Output the (X, Y) coordinate of the center of the cell containing the given text.  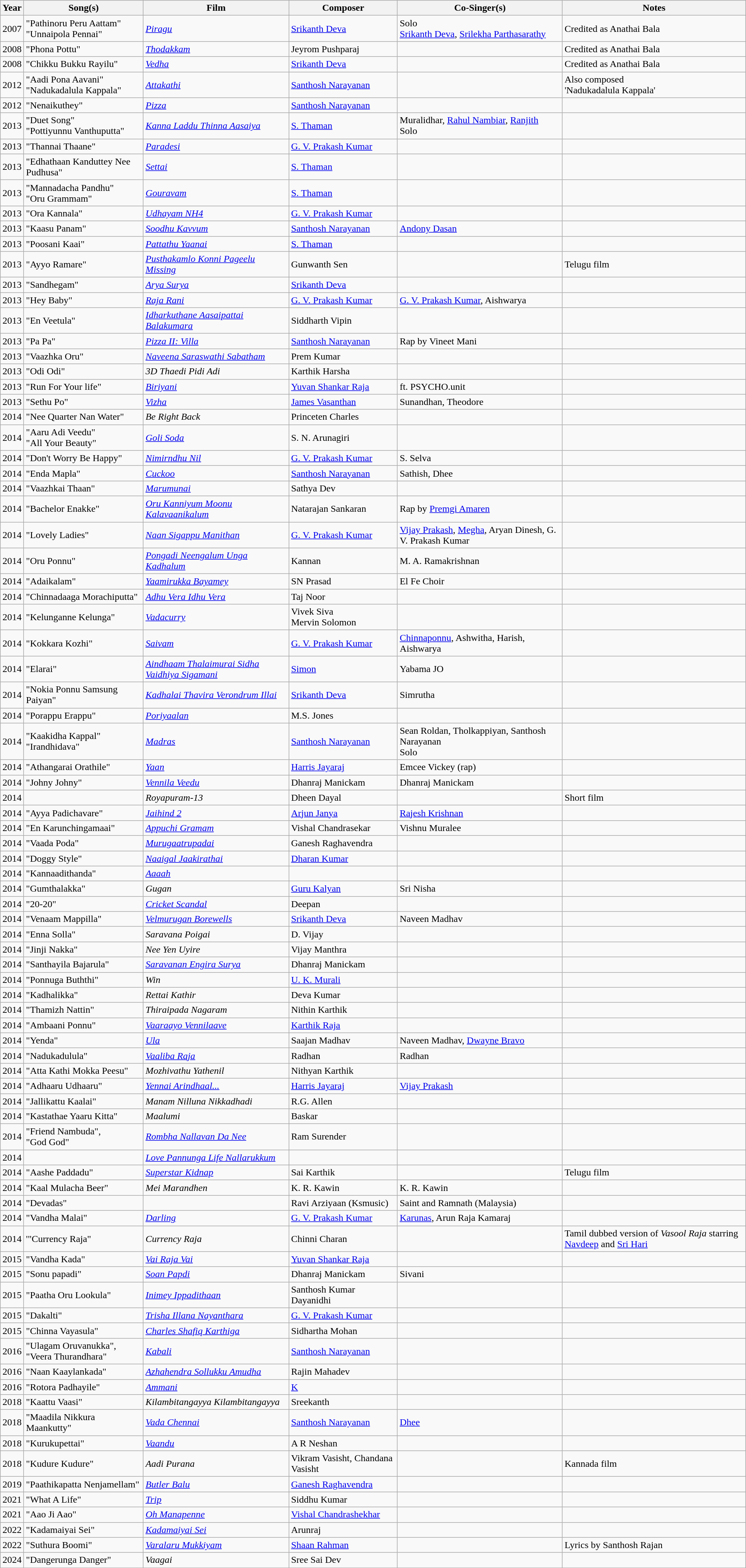
Vijay Prakash (480, 1086)
"Nokia Ponnu Samsung Paiyan" (84, 695)
Gugan (216, 889)
Sathish, Dhee (480, 473)
"Pathinoru Peru Aattam" "Unnaipola Pennai" (84, 29)
"Sethu Po" (84, 402)
Short film (654, 798)
Karthik Raja (344, 1025)
Sai Karthik (344, 1173)
Prem Kumar (344, 356)
Sreekanth (344, 1402)
Oh Manapenne (216, 1515)
Vikram Vasisht, Chandana Vasisht (344, 1464)
Saivam (216, 643)
"Nadukadulula" (84, 1055)
Simrutha (480, 695)
Vaaraayo Vennilaave (216, 1025)
M.S. Jones (344, 715)
Dhee (480, 1423)
Song(s) (84, 8)
Butler Balu (216, 1484)
"Vandha Malai" (84, 1218)
"Dakalti" (84, 1315)
Composer (344, 8)
Appuchi Gramam (216, 828)
Maalumi (216, 1116)
Saravana Poigai (216, 934)
Ravi Arziyaan (Ksmusic) (344, 1203)
"Lovely Ladies" (84, 535)
U. K. Murali (344, 980)
Rajin Mahadev (344, 1372)
"Paatha Oru Lookula" (84, 1295)
"Suthura Boomi" (84, 1545)
Nimirndhu Nil (216, 458)
S. Selva (480, 458)
Win (216, 980)
Vishnu Muralee (480, 828)
"Ayyo Ramare" (84, 265)
Deepan (344, 904)
"Ora Kannala" (84, 213)
Film (216, 8)
Vizha (216, 402)
"Atta Kathi Mokka Peesu" (84, 1071)
Udhayam NH4 (216, 213)
"Kokkara Kozhi" (84, 643)
"Adhaaru Udhaaru" (84, 1086)
Yaamirukka Bayamey (216, 582)
Varalaru Mukkiyam (216, 1545)
Gunwanth Sen (344, 265)
"Friend Nambuda","God God" (84, 1137)
Rombha Nallavan Da Nee (216, 1137)
"Doggy Style" (84, 858)
Cricket Scandal (216, 904)
Sri Nisha (480, 889)
James Vasanthan (344, 402)
Darling (216, 1218)
"Aaru Adi Veedu" "All Your Beauty" (84, 438)
Paradesi (216, 146)
"Adaikalam" (84, 582)
Rajesh Krishnan (480, 813)
Kabali (216, 1351)
Santhosh Kumar Dayanidhi (344, 1295)
"Aadi Pona Aavani" "Nadukadalula Kappala" (84, 84)
"Porappu Erappu" (84, 715)
"Kurukupettai" (84, 1443)
Vishal Chandrasekar (344, 828)
Gouravam (216, 193)
"Johny Johny" (84, 782)
"Vaada Poda" (84, 843)
Madras (216, 741)
Nithyan Karthik (344, 1071)
Sunandhan, Theodore (480, 402)
Adhu Vera Idhu Vera (216, 597)
Love Pannunga Life Nallarukkum (216, 1157)
SN Prasad (344, 582)
K (344, 1387)
Vaaliba Raja (216, 1055)
"Yenda" (84, 1040)
Kanna Laddu Thinna Aasaiya (216, 126)
M. A. Ramakrishnan (480, 561)
"Poosani Kaai" (84, 244)
Ula (216, 1040)
"Don't Worry Be Happy" (84, 458)
"Chikku Bukku Rayilu" (84, 64)
"Athangarai Orathile" (84, 767)
"Gumthalakka" (84, 889)
Natarajan Sankaran (344, 509)
Rap by Vineet Mani (480, 341)
"Kannaadithanda" (84, 874)
Sidhartha Mohan (344, 1330)
Pongadi Neengalum Unga Kadhalum (216, 561)
Kannan (344, 561)
Kadamaiyai Sei (216, 1530)
"Kadamaiyai Sei" (84, 1530)
Arunraj (344, 1530)
Naveen Madhav (480, 919)
Chinni Charan (344, 1239)
"Mannadacha Pandhu" "Oru Grammam" (84, 193)
Soodhu Kavvum (216, 228)
"Kaasu Panam" (84, 228)
Ram Surender (344, 1137)
Kilambitangayya Kilambitangayya (216, 1402)
"Dangerunga Danger" (84, 1560)
"Maadila Nikkura Maankutty" (84, 1423)
"Kudure Kudure" (84, 1464)
"En Karunchingamaai" (84, 828)
"Thamizh Nattin" (84, 1010)
ft. PSYCHO.unit (480, 387)
"Santhayila Bajarula" (84, 965)
Saint and Ramnath (Malaysia) (480, 1203)
Vada Chennai (216, 1423)
Mozhivathu Yathenil (216, 1071)
S. N. Arunagiri (344, 438)
Yabama JO (480, 669)
Superstar Kidnap (216, 1173)
"Ambaani Ponnu" (84, 1025)
Vaagai (216, 1560)
Poriyaalan (216, 715)
Vaandu (216, 1443)
"Enna Solla" (84, 934)
Vai Raja Vai (216, 1259)
Naveen Madhav, Dwayne Bravo (480, 1040)
Also composed 'Nadukadalula Kappala' (654, 84)
Simon (344, 669)
"Nenaikuthey" (84, 105)
Sree Sai Dev (344, 1560)
Naan Sigappu Manithan (216, 535)
Pattathu Yaanai (216, 244)
"Kastathae Yaaru Kitta" (84, 1116)
"En Veetula" (84, 320)
Tamil dubbed version of Vasool Raja starring Navdeep and Sri Hari (654, 1239)
Naaigal Jaakirathai (216, 858)
"Chinna Vayasula" (84, 1330)
Sathya Dev (344, 488)
"Vaazhkai Thaan" (84, 488)
Princeten Charles (344, 417)
Pusthakamlo Konni Pageelu Missing (216, 265)
Guru Kalyan (344, 889)
Vijay Manthra (344, 949)
Jeyrom Pushparaj (344, 49)
"Kaakidha Kappal" "Irandhidava" (84, 741)
Year (12, 8)
Rettai Kathir (216, 995)
Aindhaam Thalaimurai Sidha Vaidhiya Sigamani (216, 669)
'"Currency Raja" (84, 1239)
"Rotora Padhayile" (84, 1387)
Settai (216, 167)
Nithin Karthik (344, 1010)
Dheen Dayal (344, 798)
"Ulagam Oruvanukka","Veera Thurandhara" (84, 1351)
Thodakkam (216, 49)
Be Right Back (216, 417)
Taj Noor (344, 597)
"Pa Pa" (84, 341)
"Aashe Paddadu" (84, 1173)
Vivek Siva Mervin Solomon (344, 617)
Muralidhar, Rahul Nambiar, Ranjith Solo (480, 126)
"Paathikapatta Nenjamellam" (84, 1484)
Pizza (216, 105)
Vedha (216, 64)
Mei Marandhen (216, 1188)
Thiraipada Nagaram (216, 1010)
Yennai Arindhaal... (216, 1086)
Inimey Ippadithaan (216, 1295)
Attakathi (216, 84)
"Run For Your life" (84, 387)
"Vandha Kada" (84, 1259)
Azhahendra Sollukku Amudha (216, 1372)
Arya Surya (216, 285)
Notes (654, 8)
Arjun Janya (344, 813)
Solo Srikanth Deva, Srilekha Parthasarathy (480, 29)
"Nee Quarter Nan Water" (84, 417)
Karunas, Arun Raja Kamaraj (480, 1218)
"Ayya Padichavare" (84, 813)
"Chinnadaaga Morachiputta" (84, 597)
Charles Shafiq Karthiga (216, 1330)
A R Neshan (344, 1443)
Piragu (216, 29)
"Vaazhka Oru" (84, 356)
El Fe Choir (480, 582)
"Phona Pottu" (84, 49)
"Bachelor Enakke" (84, 509)
Velmurugan Borewells (216, 919)
Biriyani (216, 387)
"Duet Song" "Pottiyunnu Vanthuputta" (84, 126)
2007 (12, 29)
Saajan Madhav (344, 1040)
Vennila Veedu (216, 782)
"Odi Odi" (84, 371)
Chinnaponnu, Ashwitha, Harish, Aishwarya (480, 643)
Murugaatrupadai (216, 843)
"Kelunganne Kelunga" (84, 617)
"Oru Ponnu" (84, 561)
Aadi Purana (216, 1464)
Dharan Kumar (344, 858)
Rap by Premgi Amaren (480, 509)
Sean Roldan, Tholkappiyan, Santhosh Narayanan Solo (480, 741)
"Edhathaan Kanduttey Nee Pudhusa" (84, 167)
"Kaal Mulacha Beer" (84, 1188)
Emcee Vickey (rap) (480, 767)
"Sonu papadi" (84, 1274)
Soan Papdi (216, 1274)
Siddhu Kumar (344, 1499)
Kadhalai Thavira Verondrum Illai (216, 695)
Royapuram-13 (216, 798)
"Elarai" (84, 669)
Naveena Saraswathi Sabatham (216, 356)
Deva Kumar (344, 995)
"Enda Mapla" (84, 473)
Raja Rani (216, 300)
"Hey Baby" (84, 300)
Aaaah (216, 874)
Jaihind 2 (216, 813)
Idharkuthane Aasaipattai Balakumara (216, 320)
D. Vijay (344, 934)
Baskar (344, 1116)
Kannada film (654, 1464)
Nee Yen Uyire (216, 949)
Currency Raja (216, 1239)
"20-20" (84, 904)
"Naan Kaaylankada" (84, 1372)
"Venaam Mappilla" (84, 919)
Trisha Illana Nayanthara (216, 1315)
Marumunai (216, 488)
Lyrics by Santhosh Rajan (654, 1545)
"Thannai Thaane" (84, 146)
Co-Singer(s) (480, 8)
"Jinji Nakka" (84, 949)
Pizza II: Villa (216, 341)
Trip (216, 1499)
Ammani (216, 1387)
2019 (12, 1484)
Saravanan Engira Surya (216, 965)
"Ponnuga Buththi" (84, 980)
Vadacurry (216, 617)
Yaan (216, 767)
"Kaattu Vaasi" (84, 1402)
Goli Soda (216, 438)
"Aao Ji Aao" (84, 1515)
Karthik Harsha (344, 371)
"What A Life" (84, 1499)
"Jallikattu Kaalai" (84, 1101)
Sivani (480, 1274)
Cuckoo (216, 473)
Siddharth Vipin (344, 320)
"Kadhalikka" (84, 995)
Andony Dasan (480, 228)
Shaan Rahman (344, 1545)
Manam Nilluna Nikkadhadi (216, 1101)
3D Thaedi Pidi Adi (216, 371)
"Devadas" (84, 1203)
G. V. Prakash Kumar, Aishwarya (480, 300)
Vishal Chandrashekhar (344, 1515)
"Sandhegam" (84, 285)
R.G. Allen (344, 1101)
Vijay Prakash, Megha, Aryan Dinesh, G. V. Prakash Kumar (480, 535)
Oru Kanniyum Moonu Kalavaanikalum (216, 509)
2024 (12, 1560)
